Return the (X, Y) coordinate for the center point of the cell that contains the specified text.  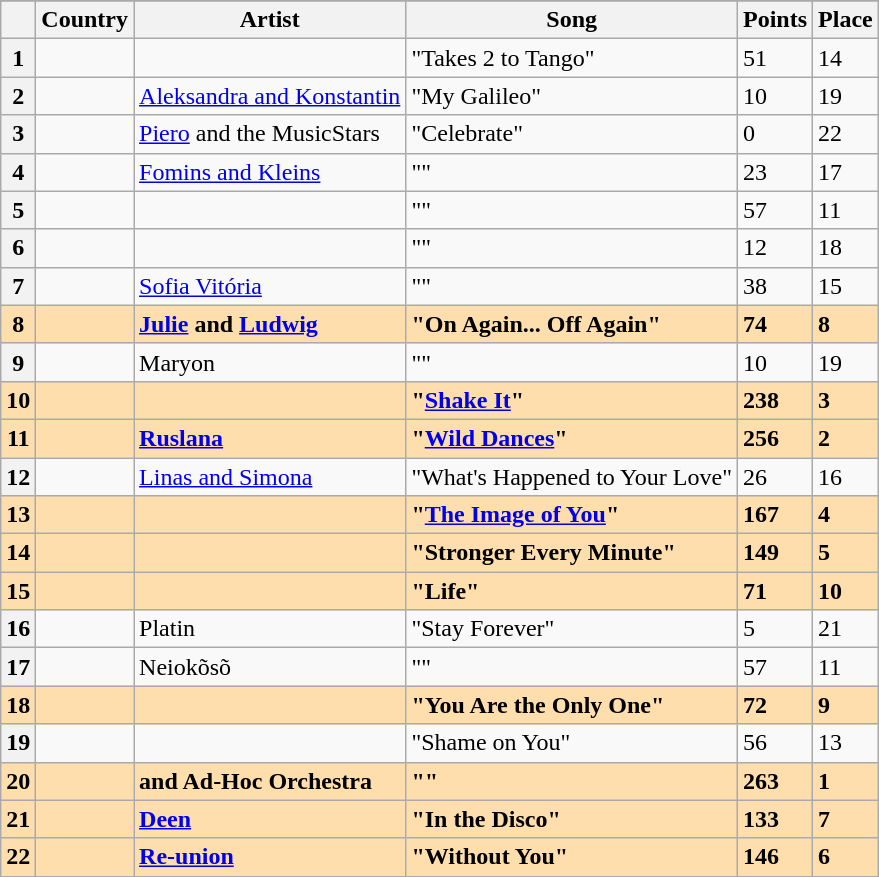
"Life" (572, 591)
Piero and the MusicStars (270, 134)
74 (774, 324)
"Without You" (572, 857)
"Wild Dances" (572, 438)
Julie and Ludwig (270, 324)
Platin (270, 629)
167 (774, 515)
238 (774, 400)
"Shake It" (572, 400)
Artist (270, 20)
Neiokõsõ (270, 667)
Linas and Simona (270, 477)
Maryon (270, 362)
263 (774, 781)
26 (774, 477)
23 (774, 172)
Re-union (270, 857)
56 (774, 743)
"In the Disco" (572, 819)
"Stay Forever" (572, 629)
71 (774, 591)
20 (18, 781)
"My Galileo" (572, 96)
"The Image of You" (572, 515)
72 (774, 705)
"On Again... Off Again" (572, 324)
and Ad-Hoc Orchestra (270, 781)
146 (774, 857)
"Takes 2 to Tango" (572, 58)
"Celebrate" (572, 134)
"What's Happened to Your Love" (572, 477)
256 (774, 438)
51 (774, 58)
Song (572, 20)
133 (774, 819)
0 (774, 134)
Country (85, 20)
Deen (270, 819)
Place (846, 20)
Fomins and Kleins (270, 172)
149 (774, 553)
Aleksandra and Konstantin (270, 96)
"You Are the Only One" (572, 705)
Ruslana (270, 438)
Sofia Vitória (270, 286)
"Shame on You" (572, 743)
"Stronger Every Minute" (572, 553)
38 (774, 286)
Points (774, 20)
